For the text-containing cell, return its midpoint in [x, y] coordinate format. 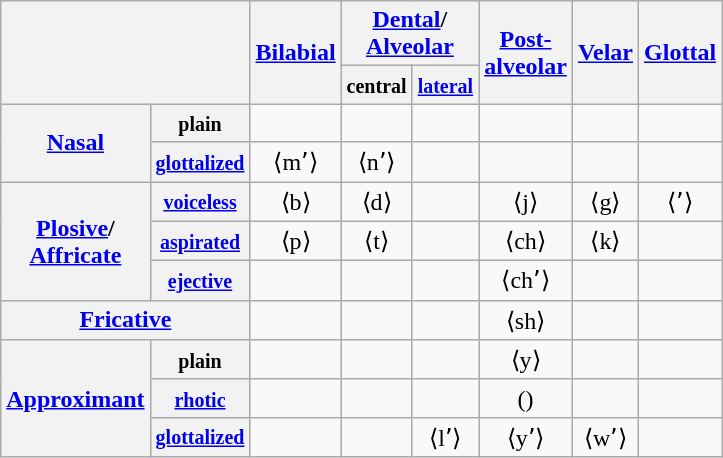
⟨yʼ⟩ [526, 437]
Post-alveolar [526, 52]
Bilabial [296, 52]
⟨d⟩ [376, 202]
⟨k⟩ [605, 241]
Glottal [680, 52]
⟨lʼ⟩ [446, 437]
() [526, 398]
Approximant [76, 398]
⟨ʼ⟩ [680, 202]
⟨chʼ⟩ [526, 281]
lateral [446, 85]
⟨g⟩ [605, 202]
voiceless [200, 202]
rhotic [200, 398]
⟨mʼ⟩ [296, 162]
Nasal [76, 143]
Velar [605, 52]
aspirated [200, 241]
central [376, 85]
⟨sh⟩ [526, 320]
⟨t⟩ [376, 241]
⟨j⟩ [526, 202]
⟨b⟩ [296, 202]
⟨nʼ⟩ [376, 162]
Fricative [126, 320]
ejective [200, 281]
⟨p⟩ [296, 241]
⟨ch⟩ [526, 241]
Dental/Alveolar [410, 34]
Plosive/Affricate [76, 242]
⟨y⟩ [526, 360]
⟨wʼ⟩ [605, 437]
